Identify which cell holds the provided text, then report its [x, y] central coordinate. 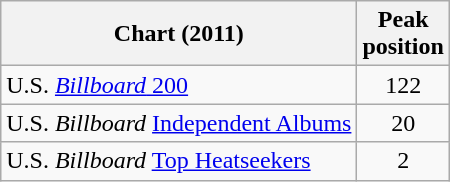
2 [403, 161]
Peakposition [403, 34]
Chart (2011) [179, 34]
U.S. Billboard Independent Albums [179, 123]
U.S. Billboard Top Heatseekers [179, 161]
122 [403, 85]
U.S. Billboard 200 [179, 85]
20 [403, 123]
